Search for the cell housing the specified text and yield its (x, y) center coordinate. 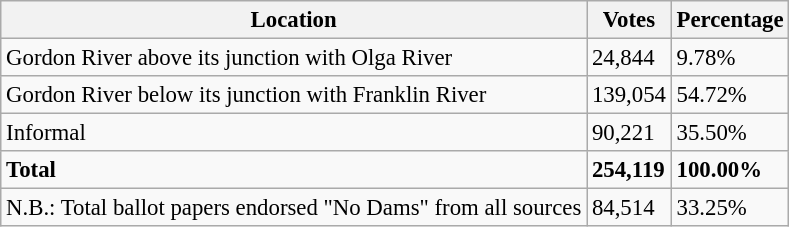
254,119 (630, 170)
90,221 (630, 133)
Percentage (730, 20)
54.72% (730, 95)
Gordon River above its junction with Olga River (294, 58)
139,054 (630, 95)
N.B.: Total ballot papers endorsed "No Dams" from all sources (294, 208)
Location (294, 20)
35.50% (730, 133)
9.78% (730, 58)
Votes (630, 20)
33.25% (730, 208)
Informal (294, 133)
Gordon River below its junction with Franklin River (294, 95)
100.00% (730, 170)
24,844 (630, 58)
Total (294, 170)
84,514 (630, 208)
